Return the (x, y) coordinate for the center point of the cell that contains the specified text.  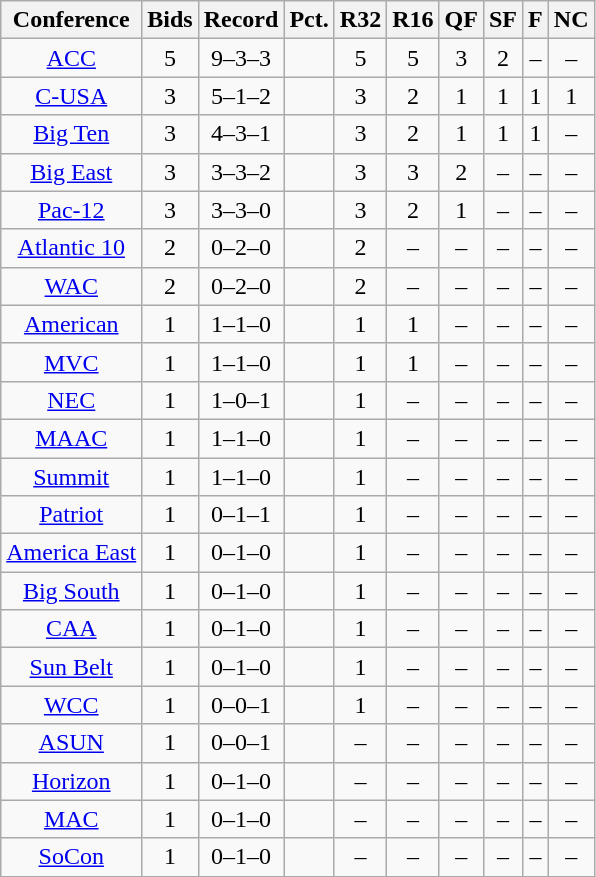
1–0–1 (241, 400)
Patriot (72, 515)
5–1–2 (241, 96)
American (72, 324)
Pac-12 (72, 210)
9–3–3 (241, 58)
SF (502, 20)
MVC (72, 362)
Summit (72, 477)
Atlantic 10 (72, 248)
QF (461, 20)
WAC (72, 286)
R32 (360, 20)
MAAC (72, 438)
NC (571, 20)
R16 (413, 20)
3–3–2 (241, 172)
MAC (72, 819)
Big East (72, 172)
Sun Belt (72, 667)
CAA (72, 629)
3–3–0 (241, 210)
ACC (72, 58)
Conference (72, 20)
F (536, 20)
Record (241, 20)
NEC (72, 400)
4–3–1 (241, 134)
SoCon (72, 857)
Bids (170, 20)
WCC (72, 705)
C-USA (72, 96)
Big South (72, 591)
ASUN (72, 743)
America East (72, 553)
0–1–1 (241, 515)
Pct. (309, 20)
Horizon (72, 781)
Big Ten (72, 134)
